Search for the cell housing the specified text and yield its (x, y) center coordinate. 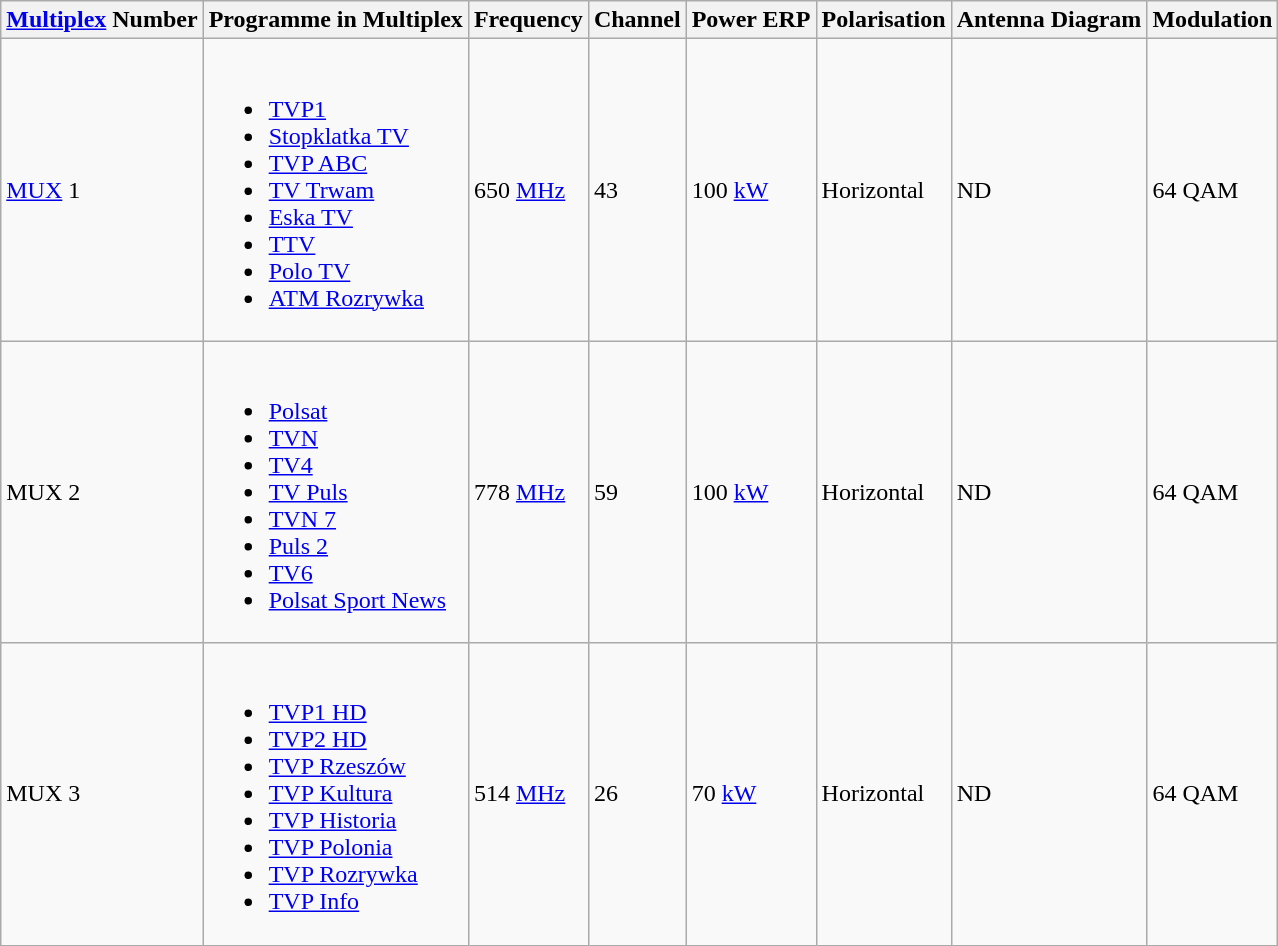
Frequency (528, 20)
59 (637, 492)
Multiplex Number (102, 20)
Antenna Diagram (1049, 20)
26 (637, 794)
PolsatTVNTV4TV PulsTVN 7Puls 2TV6Polsat Sport News (336, 492)
Polarisation (884, 20)
Modulation (1212, 20)
TVP1 HDTVP2 HDTVP RzeszówTVP KulturaTVP HistoriaTVP PoloniaTVP RozrywkaTVP Info (336, 794)
650 MHz (528, 190)
778 MHz (528, 492)
Power ERP (751, 20)
Channel (637, 20)
514 MHz (528, 794)
MUX 1 (102, 190)
43 (637, 190)
MUX 2 (102, 492)
MUX 3 (102, 794)
TVP1Stopklatka TVTVP ABCTV TrwamEska TVTTVPolo TVATM Rozrywka (336, 190)
70 kW (751, 794)
Programme in Multiplex (336, 20)
